Return the [X, Y] coordinate for the center point of the cell that contains the specified text.  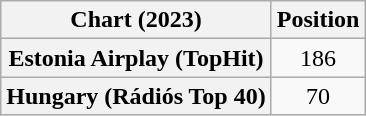
186 [318, 58]
Hungary (Rádiós Top 40) [136, 96]
Estonia Airplay (TopHit) [136, 58]
Position [318, 20]
70 [318, 96]
Chart (2023) [136, 20]
